Output the (x, y) coordinate of the center of the cell containing the given text.  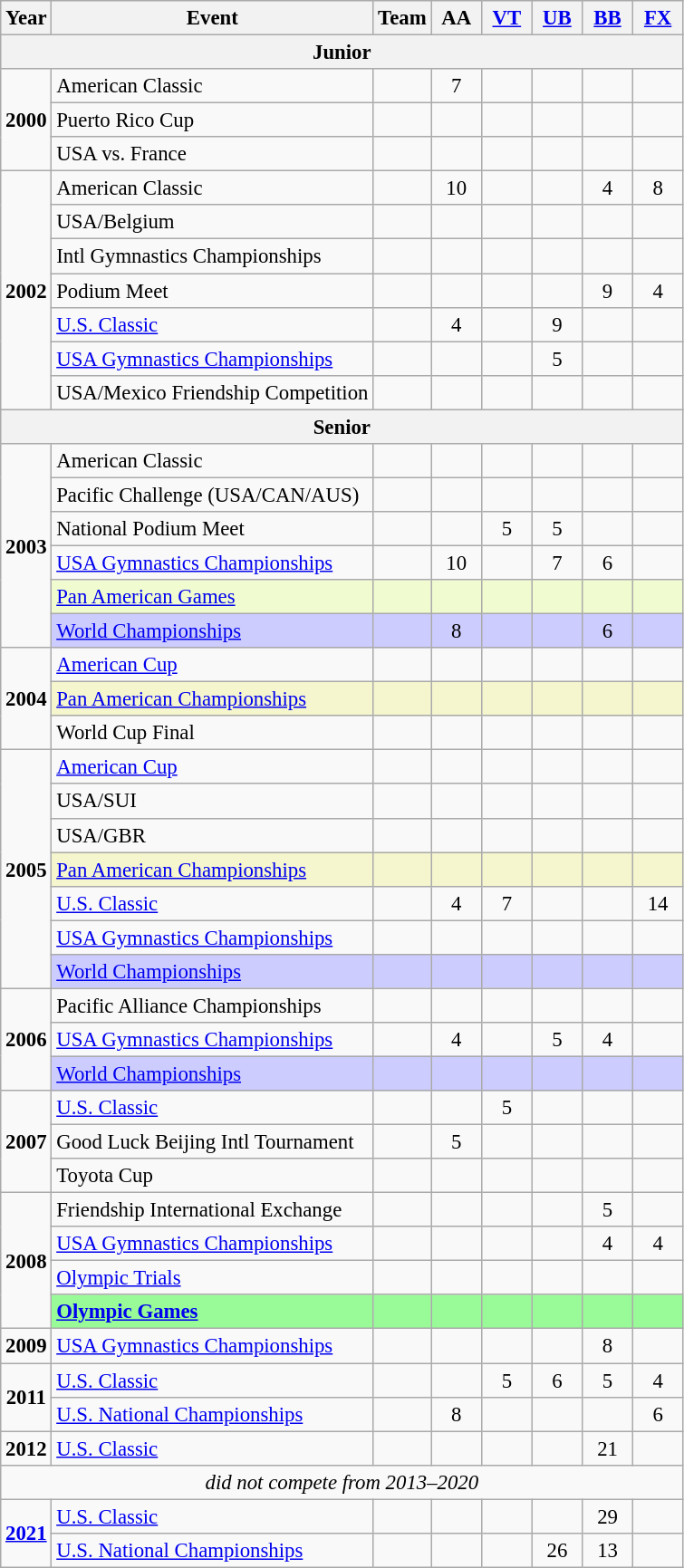
Pan American Games (212, 597)
Junior (342, 53)
2004 (26, 699)
USA/SUI (212, 802)
VT (507, 18)
14 (658, 903)
21 (608, 1448)
2008 (26, 1261)
2007 (26, 1141)
Good Luck Beijing Intl Tournament (212, 1142)
Olympic Trials (212, 1278)
2006 (26, 1040)
Team (402, 18)
2021 (26, 1533)
Pacific Alliance Championships (212, 1005)
BB (608, 18)
National Podium Meet (212, 529)
Toyota Cup (212, 1176)
Olympic Games (212, 1313)
UB (557, 18)
2003 (26, 546)
2011 (26, 1397)
2005 (26, 870)
Intl Gymnastics Championships (212, 256)
2012 (26, 1448)
29 (608, 1516)
World Cup Final (212, 733)
AA (457, 18)
USA vs. France (212, 154)
Year (26, 18)
13 (608, 1551)
FX (658, 18)
Senior (342, 427)
Podium Meet (212, 291)
2000 (26, 120)
Puerto Rico Cup (212, 120)
did not compete from 2013–2020 (342, 1482)
USA/GBR (212, 835)
2009 (26, 1346)
USA/Belgium (212, 222)
USA/Mexico Friendship Competition (212, 392)
2002 (26, 290)
Friendship International Exchange (212, 1210)
Event (212, 18)
Pacific Challenge (USA/CAN/AUS) (212, 495)
26 (557, 1551)
